Detect which cell encompasses the target text, then output its [x, y] center coordinate. 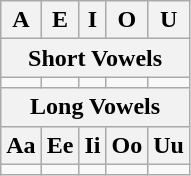
Short Vowels [96, 58]
Ii [92, 145]
A [21, 20]
I [92, 20]
E [60, 20]
Aa [21, 145]
Long Vowels [96, 107]
Uu [169, 145]
U [169, 20]
Ee [60, 145]
O [127, 20]
Oo [127, 145]
